Find where the given text appears and provide that cell's center as (x, y) coordinate. 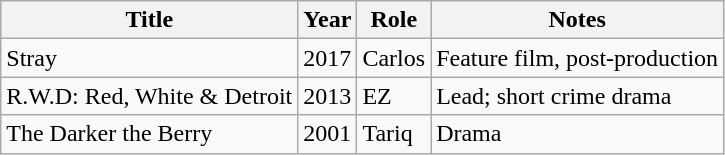
Stray (150, 58)
Lead; short crime drama (578, 96)
Notes (578, 20)
Carlos (394, 58)
2001 (328, 134)
R.W.D: Red, White & Detroit (150, 96)
The Darker the Berry (150, 134)
Title (150, 20)
2013 (328, 96)
Year (328, 20)
EZ (394, 96)
Drama (578, 134)
Tariq (394, 134)
2017 (328, 58)
Role (394, 20)
Feature film, post-production (578, 58)
